Determine the (x, y) coordinate at the center of the cell enclosing the given text.  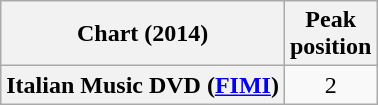
Peakposition (330, 34)
Chart (2014) (143, 34)
Italian Music DVD (FIMI) (143, 85)
2 (330, 85)
